Detect which cell encompasses the target text, then output its (X, Y) center coordinate. 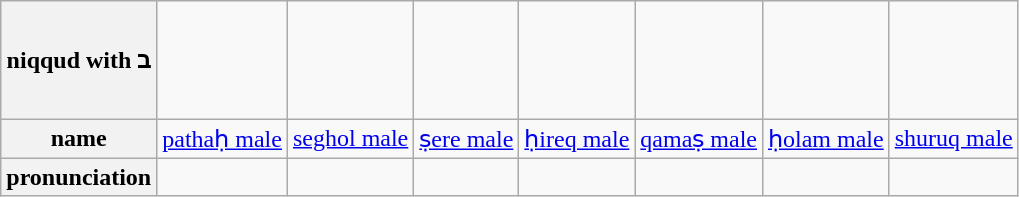
seghol male (350, 138)
name (79, 138)
qamaṣ male (699, 138)
shuruq male (954, 138)
pronunciation (79, 177)
niqqud with ב (79, 60)
pathaḥ male (222, 138)
ḥolam male (826, 138)
ḥireq male (577, 138)
ṣere male (466, 138)
